Locate the cell with the specified text and output its [x, y] center coordinate. 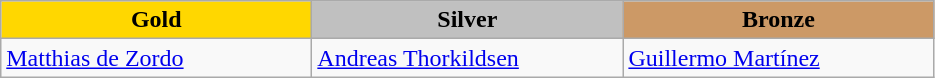
Silver [468, 20]
Guillermo Martínez [778, 58]
Matthias de Zordo [156, 58]
Bronze [778, 20]
Andreas Thorkildsen [468, 58]
Gold [156, 20]
